Scan for the cell matching the given text and deliver its (x, y) coordinate at center. 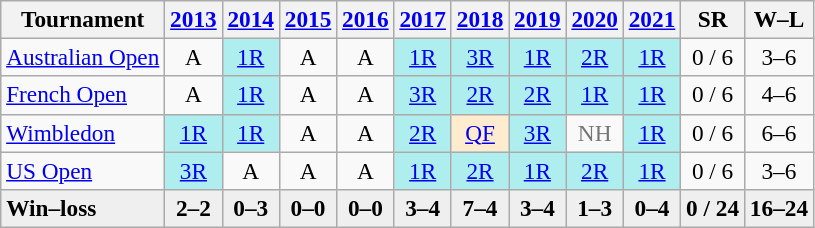
6–6 (778, 133)
QF (480, 133)
2017 (422, 19)
French Open (83, 95)
Tournament (83, 19)
1–3 (594, 208)
2021 (652, 19)
7–4 (480, 208)
0 / 24 (713, 208)
SR (713, 19)
0–3 (250, 208)
16–24 (778, 208)
W–L (778, 19)
2019 (538, 19)
2013 (194, 19)
2016 (366, 19)
Win–loss (83, 208)
2020 (594, 19)
2–2 (194, 208)
2015 (308, 19)
Wimbledon (83, 133)
2014 (250, 19)
NH (594, 133)
2018 (480, 19)
US Open (83, 170)
4–6 (778, 95)
0–4 (652, 208)
Australian Open (83, 57)
